Pinpoint the cell where the given text exists, returning its [X, Y] midpoint coordinate. 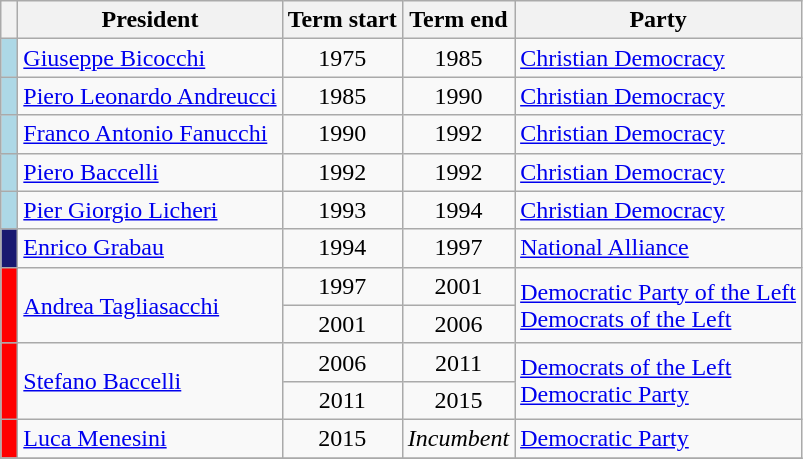
Enrico Grabau [150, 248]
Stefano Baccelli [150, 381]
Incumbent [458, 438]
Andrea Tagliasacchi [150, 305]
Term end [458, 20]
1975 [342, 58]
Luca Menesini [150, 438]
Pier Giorgio Licheri [150, 210]
Giuseppe Bicocchi [150, 58]
Democratic Party of the LeftDemocrats of the Left [658, 305]
Democratic Party [658, 438]
Piero Baccelli [150, 172]
1993 [342, 210]
President [150, 20]
Party [658, 20]
National Alliance [658, 248]
Democrats of the LeftDemocratic Party [658, 381]
Franco Antonio Fanucchi [150, 134]
Term start [342, 20]
Piero Leonardo Andreucci [150, 96]
